Find where the given text appears and provide that cell's center as (x, y) coordinate. 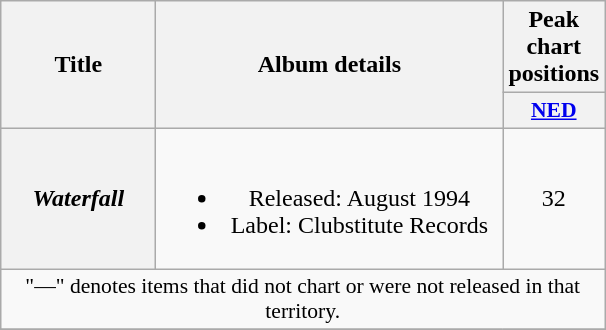
Title (78, 65)
Released: August 1994Label: Clubstitute Records (330, 198)
Waterfall (78, 198)
Peakchartpositions (554, 47)
"—" denotes items that did not chart or were not released in that territory. (303, 298)
32 (554, 198)
NED (554, 111)
Album details (330, 65)
